Find where the given text appears and provide that cell's center as [X, Y] coordinate. 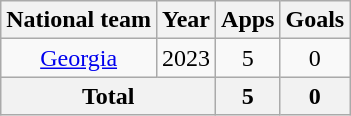
National team [79, 20]
Year [186, 20]
Total [108, 96]
2023 [186, 58]
Apps [248, 20]
Goals [315, 20]
Georgia [79, 58]
